For the text-containing cell, return its midpoint in [X, Y] coordinate format. 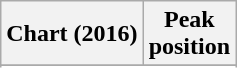
Chart (2016) [72, 34]
Peak position [189, 34]
